Extract the (x, y) coordinate from the center of the cell holding the provided text.  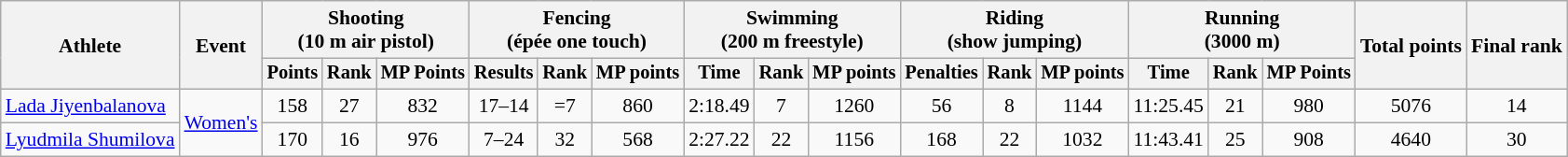
21 (1235, 107)
170 (293, 140)
Lada Jiyenbalanova (90, 107)
16 (349, 140)
8 (1010, 107)
Women's (222, 123)
Riding(show jumping) (1014, 30)
Shooting(10 m air pistol) (366, 30)
2:18.49 (719, 107)
7–24 (504, 140)
832 (423, 107)
32 (565, 140)
7 (782, 107)
158 (293, 107)
30 (1517, 140)
Total points (1411, 45)
Penalties (941, 74)
Results (504, 74)
=7 (565, 107)
568 (637, 140)
4640 (1411, 140)
Final rank (1517, 45)
1260 (853, 107)
5076 (1411, 107)
1032 (1083, 140)
1156 (853, 140)
168 (941, 140)
17–14 (504, 107)
14 (1517, 107)
860 (637, 107)
Lyudmila Shumilova (90, 140)
Athlete (90, 45)
Fencing(épée one touch) (577, 30)
Swimming(200 m freestyle) (792, 30)
56 (941, 107)
976 (423, 140)
908 (1309, 140)
25 (1235, 140)
11:25.45 (1168, 107)
2:27.22 (719, 140)
Running(3000 m) (1241, 30)
11:43.41 (1168, 140)
27 (349, 107)
Points (293, 74)
1144 (1083, 107)
980 (1309, 107)
Event (222, 45)
